Search for the cell housing the specified text and yield its (x, y) center coordinate. 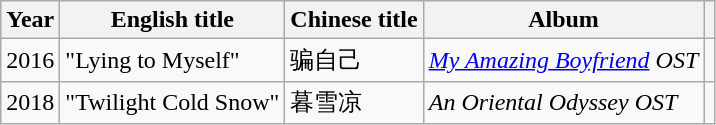
Chinese title (354, 20)
2018 (30, 102)
English title (172, 20)
2016 (30, 60)
"Lying to Myself" (172, 60)
"Twilight Cold Snow" (172, 102)
骗自己 (354, 60)
暮雪凉 (354, 102)
An Oriental Odyssey OST (564, 102)
Album (564, 20)
Year (30, 20)
My Amazing Boyfriend OST (564, 60)
